From the cell containing the given text, extract its center point as [x, y] coordinate. 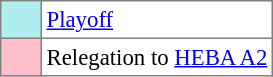
Relegation to HEBA A2 [156, 57]
Playoff [156, 20]
